Return (X, Y) of the center of cell containing provided text 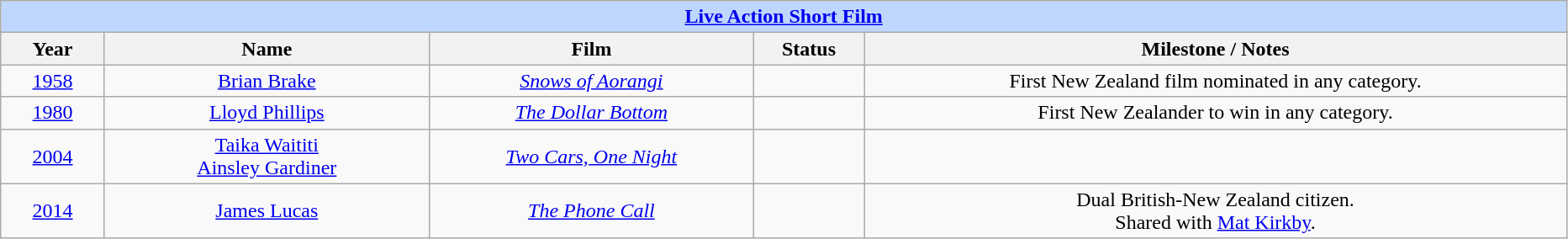
Film (591, 49)
1980 (53, 113)
Milestone / Notes (1216, 49)
First New Zealand film nominated in any category. (1216, 81)
Dual British-New Zealand citizen.Shared with Mat Kirkby. (1216, 210)
2014 (53, 210)
1958 (53, 81)
2004 (53, 157)
Name (267, 49)
First New Zealander to win in any category. (1216, 113)
The Dollar Bottom (591, 113)
Taika WaititiAinsley Gardiner (267, 157)
Brian Brake (267, 81)
Snows of Aorangi (591, 81)
Live Action Short Film (784, 17)
Status (809, 49)
Two Cars, One Night (591, 157)
Lloyd Phillips (267, 113)
James Lucas (267, 210)
Year (53, 49)
The Phone Call (591, 210)
